For the text-containing cell, return its midpoint in [x, y] coordinate format. 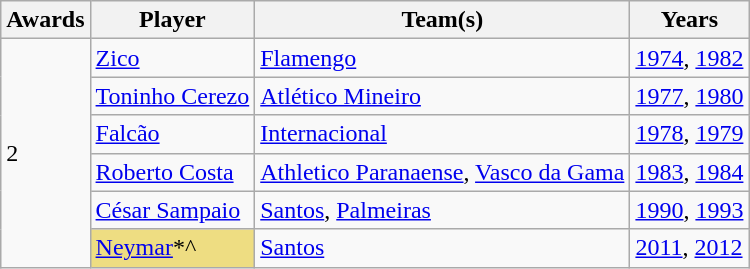
1977, 1980 [690, 96]
2011, 2012 [690, 248]
1983, 1984 [690, 172]
Awards [46, 20]
Athletico Paranaense, Vasco da Gama [442, 172]
Team(s) [442, 20]
1990, 1993 [690, 210]
1978, 1979 [690, 134]
César Sampaio [172, 210]
Toninho Cerezo [172, 96]
1974, 1982 [690, 58]
Flamengo [442, 58]
Falcão [172, 134]
Santos, Palmeiras [442, 210]
Internacional [442, 134]
Years [690, 20]
Player [172, 20]
Neymar*^ [172, 248]
Atlético Mineiro [442, 96]
Zico [172, 58]
2 [46, 153]
Roberto Costa [172, 172]
Santos [442, 248]
